Scan for the cell matching the given text and deliver its (x, y) coordinate at center. 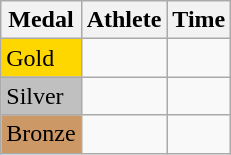
Athlete (124, 20)
Gold (41, 58)
Medal (41, 20)
Silver (41, 96)
Time (199, 20)
Bronze (41, 134)
